Extract the (X, Y) coordinate from the center of the cell holding the provided text.  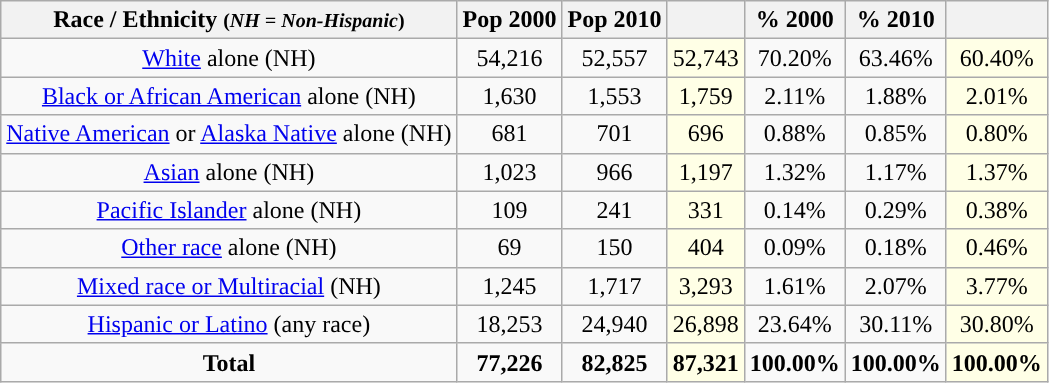
404 (706, 248)
52,557 (614, 58)
69 (510, 248)
701 (614, 134)
1.61% (794, 286)
18,253 (510, 324)
Race / Ethnicity (NH = Non-Hispanic) (229, 20)
3.77% (996, 286)
331 (706, 210)
0.88% (794, 134)
2.01% (996, 96)
Hispanic or Latino (any race) (229, 324)
241 (614, 210)
24,940 (614, 324)
966 (614, 172)
Pop 2000 (510, 20)
1,717 (614, 286)
Black or African American alone (NH) (229, 96)
3,293 (706, 286)
63.46% (896, 58)
1,245 (510, 286)
26,898 (706, 324)
0.29% (896, 210)
1,759 (706, 96)
681 (510, 134)
Native American or Alaska Native alone (NH) (229, 134)
0.38% (996, 210)
1.88% (896, 96)
Other race alone (NH) (229, 248)
54,216 (510, 58)
60.40% (996, 58)
1,553 (614, 96)
0.18% (896, 248)
Pop 2010 (614, 20)
1,023 (510, 172)
Pacific Islander alone (NH) (229, 210)
0.09% (794, 248)
2.07% (896, 286)
1.32% (794, 172)
77,226 (510, 362)
1,197 (706, 172)
Asian alone (NH) (229, 172)
30.80% (996, 324)
White alone (NH) (229, 58)
% 2000 (794, 20)
0.46% (996, 248)
696 (706, 134)
0.80% (996, 134)
30.11% (896, 324)
1.37% (996, 172)
0.14% (794, 210)
87,321 (706, 362)
2.11% (794, 96)
52,743 (706, 58)
Total (229, 362)
23.64% (794, 324)
70.20% (794, 58)
82,825 (614, 362)
0.85% (896, 134)
1.17% (896, 172)
% 2010 (896, 20)
109 (510, 210)
150 (614, 248)
Mixed race or Multiracial (NH) (229, 286)
1,630 (510, 96)
